Find where the given text appears and provide that cell's center as (x, y) coordinate. 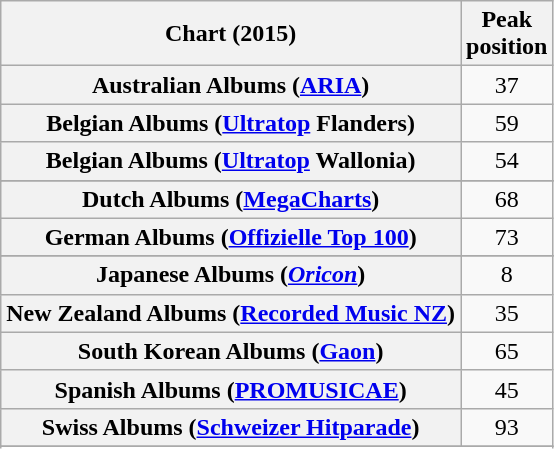
Dutch Albums (MegaCharts) (231, 199)
73 (506, 237)
Belgian Albums (Ultratop Flanders) (231, 123)
54 (506, 161)
South Korean Albums (Gaon) (231, 351)
8 (506, 275)
German Albums (Offizielle Top 100) (231, 237)
37 (506, 85)
59 (506, 123)
65 (506, 351)
Spanish Albums (PROMUSICAE) (231, 389)
New Zealand Albums (Recorded Music NZ) (231, 313)
68 (506, 199)
35 (506, 313)
93 (506, 427)
Japanese Albums (Oricon) (231, 275)
45 (506, 389)
Australian Albums (ARIA) (231, 85)
Chart (2015) (231, 34)
Belgian Albums (Ultratop Wallonia) (231, 161)
Swiss Albums (Schweizer Hitparade) (231, 427)
Peakposition (506, 34)
